Find where the given text appears and provide that cell's center as (X, Y) coordinate. 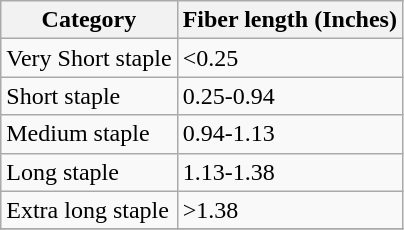
Short staple (89, 96)
<0.25 (290, 58)
Medium staple (89, 134)
0.94-1.13 (290, 134)
Extra long staple (89, 210)
>1.38 (290, 210)
Very Short staple (89, 58)
1.13-1.38 (290, 172)
0.25-0.94 (290, 96)
Fiber length (Inches) (290, 20)
Category (89, 20)
Long staple (89, 172)
